Search for the cell housing the specified text and yield its [X, Y] center coordinate. 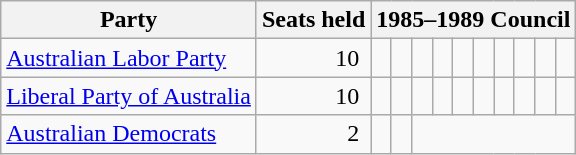
1985–1989 Council [474, 20]
Liberal Party of Australia [129, 96]
Party [129, 20]
Australian Democrats [129, 134]
2 [313, 134]
Australian Labor Party [129, 58]
Seats held [313, 20]
